Provide the (x, y) coordinate of the cell's center where the given text is located.  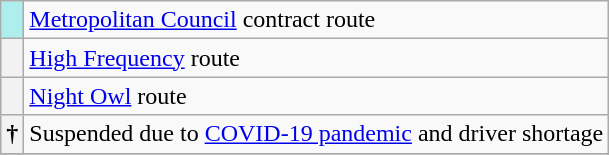
† (12, 134)
Metropolitan Council contract route (316, 20)
Suspended due to COVID-19 pandemic and driver shortage (316, 134)
Night Owl route (316, 96)
High Frequency route (316, 58)
